Output the [X, Y] coordinate of the center of the cell containing the given text.  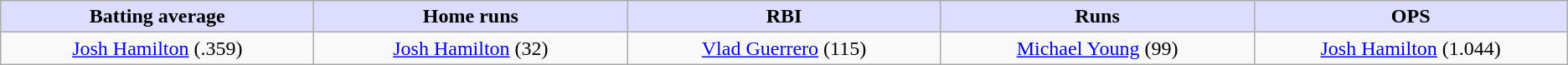
RBI [784, 17]
Michael Young (99) [1097, 48]
Josh Hamilton (.359) [157, 48]
Josh Hamilton (32) [471, 48]
Runs [1097, 17]
Vlad Guerrero (115) [784, 48]
Josh Hamilton (1.044) [1411, 48]
OPS [1411, 17]
Batting average [157, 17]
Home runs [471, 17]
